Pinpoint the cell where the given text exists, returning its [X, Y] midpoint coordinate. 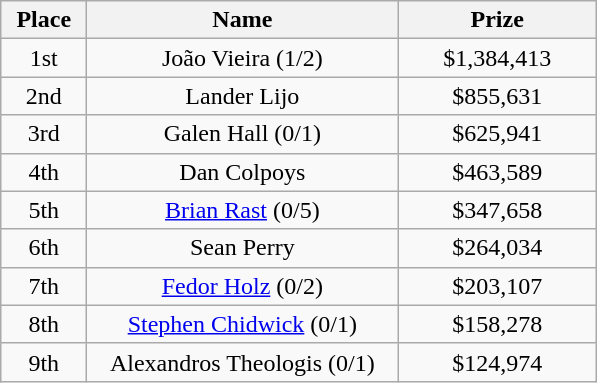
$625,941 [498, 134]
$347,658 [498, 210]
Name [242, 20]
8th [44, 324]
4th [44, 172]
$855,631 [498, 96]
Brian Rast (0/5) [242, 210]
$463,589 [498, 172]
Dan Colpoys [242, 172]
$203,107 [498, 286]
1st [44, 58]
Lander Lijo [242, 96]
6th [44, 248]
João Vieira (1/2) [242, 58]
5th [44, 210]
9th [44, 362]
$158,278 [498, 324]
3rd [44, 134]
Sean Perry [242, 248]
7th [44, 286]
Fedor Holz (0/2) [242, 286]
Stephen Chidwick (0/1) [242, 324]
2nd [44, 96]
Prize [498, 20]
$124,974 [498, 362]
Galen Hall (0/1) [242, 134]
Place [44, 20]
$264,034 [498, 248]
$1,384,413 [498, 58]
Alexandros Theologis (0/1) [242, 362]
